Search for the cell housing the specified text and yield its [x, y] center coordinate. 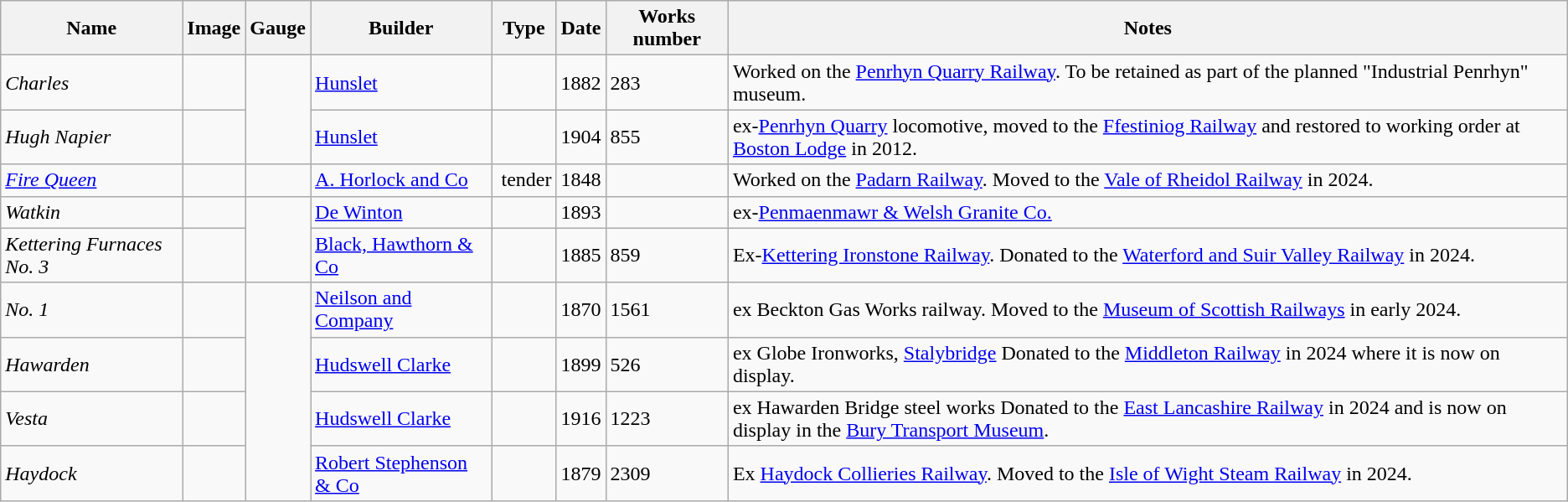
855 [667, 137]
Ex-Kettering Ironstone Railway. Donated to the Waterford and Suir Valley Railway in 2024. [1148, 255]
Neilson and Company [401, 310]
Robert Stephenson & Co [401, 473]
Worked on the Padarn Railway. Moved to the Vale of Rheidol Railway in 2024. [1148, 180]
Works number [667, 28]
tender [524, 180]
1882 [581, 82]
No. 1 [92, 310]
Image [214, 28]
Type [524, 28]
Fire Queen [92, 180]
ex Globe Ironworks, Stalybridge Donated to the Middleton Railway in 2024 where it is now on display. [1148, 364]
2309 [667, 473]
1904 [581, 137]
1848 [581, 180]
Builder [401, 28]
1916 [581, 419]
Name [92, 28]
283 [667, 82]
859 [667, 255]
1870 [581, 310]
A. Horlock and Co [401, 180]
ex Beckton Gas Works railway. Moved to the Museum of Scottish Railways in early 2024. [1148, 310]
Date [581, 28]
Haydock [92, 473]
1893 [581, 212]
526 [667, 364]
ex-Penmaenmawr & Welsh Granite Co. [1148, 212]
1899 [581, 364]
Notes [1148, 28]
Vesta [92, 419]
Black, Hawthorn & Co [401, 255]
Worked on the Penrhyn Quarry Railway. To be retained as part of the planned "Industrial Penrhyn" museum. [1148, 82]
1223 [667, 419]
Hugh Napier [92, 137]
ex Hawarden Bridge steel works Donated to the East Lancashire Railway in 2024 and is now on display in the Bury Transport Museum. [1148, 419]
Gauge [278, 28]
Kettering Furnaces No. 3 [92, 255]
ex-Penrhyn Quarry locomotive, moved to the Ffestiniog Railway and restored to working order at Boston Lodge in 2012. [1148, 137]
1885 [581, 255]
De Winton [401, 212]
Ex Haydock Collieries Railway. Moved to the Isle of Wight Steam Railway in 2024. [1148, 473]
1879 [581, 473]
Watkin [92, 212]
Charles [92, 82]
Hawarden [92, 364]
1561 [667, 310]
